Search for the cell housing the specified text and yield its [x, y] center coordinate. 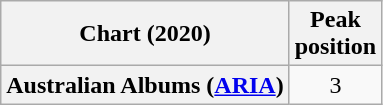
3 [335, 85]
Peakposition [335, 34]
Chart (2020) [145, 34]
Australian Albums (ARIA) [145, 85]
